Return the (X, Y) coordinate for the center point of the cell that contains the specified text.  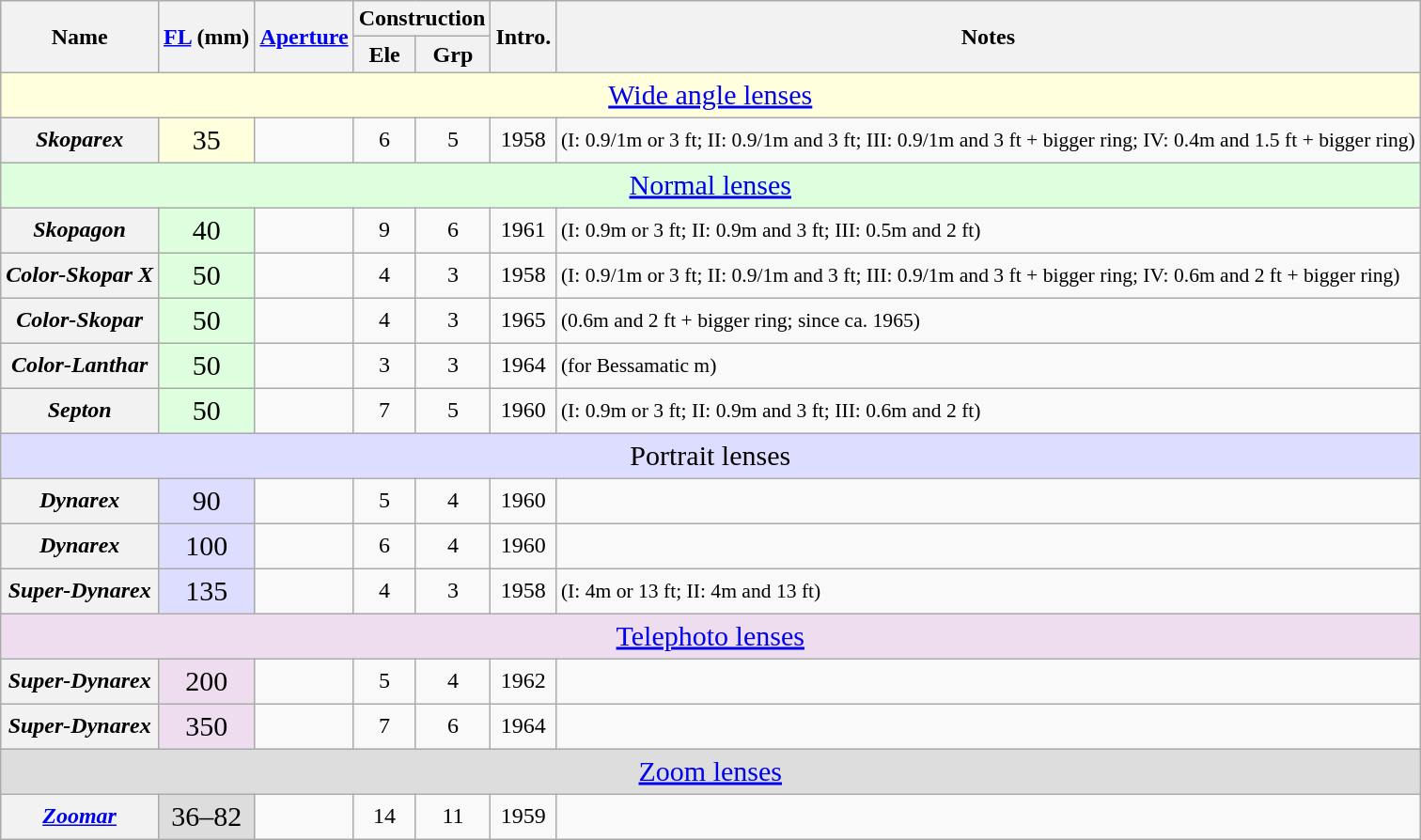
90 (207, 501)
(0.6m and 2 ft + bigger ring; since ca. 1965) (989, 320)
Notes (989, 37)
350 (207, 726)
14 (384, 817)
(I: 0.9/1m or 3 ft; II: 0.9/1m and 3 ft; III: 0.9/1m and 3 ft + bigger ring; IV: 0.6m and 2 ft + bigger ring) (989, 275)
Construction (422, 19)
11 (453, 817)
Zoom lenses (710, 771)
1965 (523, 320)
Telephoto lenses (710, 636)
Skopagon (80, 230)
Ele (384, 54)
100 (207, 546)
1962 (523, 681)
Septon (80, 411)
Skoparex (80, 140)
Normal lenses (710, 185)
1959 (523, 817)
135 (207, 591)
(I: 0.9/1m or 3 ft; II: 0.9/1m and 3 ft; III: 0.9/1m and 3 ft + bigger ring; IV: 0.4m and 1.5 ft + bigger ring) (989, 140)
1961 (523, 230)
(I: 0.9m or 3 ft; II: 0.9m and 3 ft; III: 0.6m and 2 ft) (989, 411)
35 (207, 140)
Grp (453, 54)
(I: 0.9m or 3 ft; II: 0.9m and 3 ft; III: 0.5m and 2 ft) (989, 230)
40 (207, 230)
Color-Skopar X (80, 275)
36–82 (207, 817)
Aperture (304, 37)
Portrait lenses (710, 456)
FL (mm) (207, 37)
Color-Lanthar (80, 366)
(for Bessamatic m) (989, 366)
Name (80, 37)
Color-Skopar (80, 320)
200 (207, 681)
(I: 4m or 13 ft; II: 4m and 13 ft) (989, 591)
9 (384, 230)
Wide angle lenses (710, 95)
Zoomar (80, 817)
Intro. (523, 37)
